Provide the [x, y] coordinate of the cell's center where the given text is located.  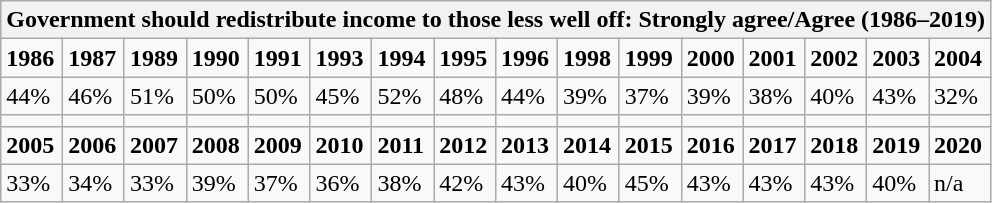
1989 [155, 58]
1996 [527, 58]
46% [94, 96]
Government should redistribute income to those less well off: Strongly agree/Agree (1986–2019) [496, 20]
2005 [32, 145]
48% [465, 96]
2002 [836, 58]
1987 [94, 58]
2014 [588, 145]
2013 [527, 145]
1994 [403, 58]
34% [94, 183]
1999 [650, 58]
36% [341, 183]
2006 [94, 145]
2018 [836, 145]
42% [465, 183]
1991 [279, 58]
2016 [712, 145]
32% [960, 96]
1998 [588, 58]
2001 [774, 58]
2004 [960, 58]
2015 [650, 145]
2007 [155, 145]
52% [403, 96]
1993 [341, 58]
2009 [279, 145]
2008 [217, 145]
2017 [774, 145]
2000 [712, 58]
1990 [217, 58]
n/a [960, 183]
2019 [898, 145]
1995 [465, 58]
2003 [898, 58]
51% [155, 96]
1986 [32, 58]
2020 [960, 145]
2010 [341, 145]
2011 [403, 145]
2012 [465, 145]
